Return the [X, Y] coordinate for the center point of the cell that contains the specified text.  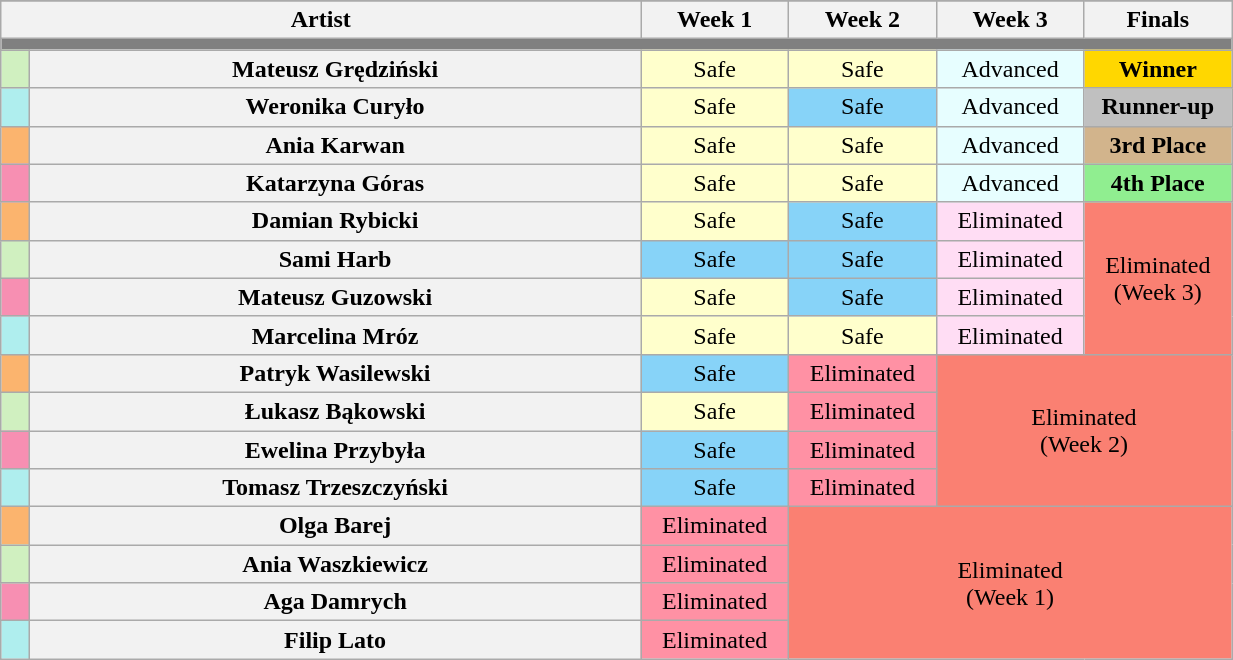
Eliminated(Week 1) [1010, 583]
Week 2 [863, 20]
Filip Lato [335, 640]
Damian Rybicki [335, 221]
Aga Damrych [335, 602]
Katarzyna Góras [335, 183]
Artist [321, 20]
Eliminated(Week 3) [1158, 278]
Ewelina Przybyła [335, 449]
Łukasz Bąkowski [335, 411]
Tomasz Trzeszczyński [335, 488]
Patryk Wasilewski [335, 373]
Eliminated(Week 2) [1084, 430]
Olga Barej [335, 526]
3rd Place [1158, 145]
Mateusz Grędziński [335, 69]
Ania Karwan [335, 145]
Weronika Curyło [335, 107]
Marcelina Mróz [335, 335]
Week 1 [715, 20]
4th Place [1158, 183]
Ania Waszkiewicz [335, 564]
Mateusz Guzowski [335, 297]
Sami Harb [335, 259]
Finals [1158, 20]
Week 3 [1010, 20]
Runner-up [1158, 107]
Winner [1158, 69]
